Extract the (x, y) coordinate from the center of the cell holding the provided text.  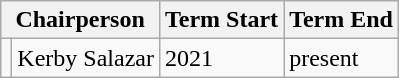
Chairperson (80, 20)
present (342, 58)
Term End (342, 20)
2021 (221, 58)
Term Start (221, 20)
Kerby Salazar (86, 58)
